Extract the [X, Y] coordinate from the center of the cell holding the provided text.  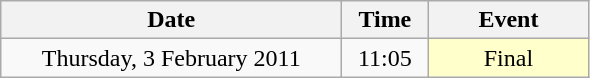
Time [385, 20]
11:05 [385, 58]
Date [172, 20]
Final [508, 58]
Thursday, 3 February 2011 [172, 58]
Event [508, 20]
